Provide the (x, y) coordinate of the cell's center where the given text is located.  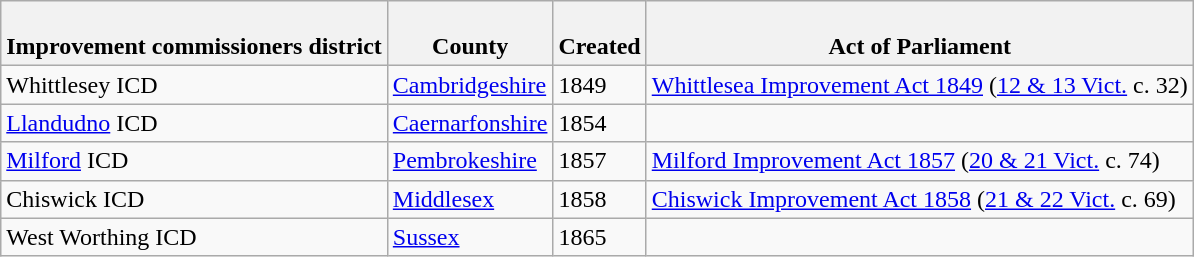
1865 (600, 237)
Chiswick Improvement Act 1858 (21 & 22 Vict. c. 69) (920, 199)
Llandudno ICD (194, 123)
Cambridgeshire (470, 85)
Pembrokeshire (470, 161)
Whittlesea Improvement Act 1849 (12 & 13 Vict. c. 32) (920, 85)
1858 (600, 199)
West Worthing ICD (194, 237)
Sussex (470, 237)
Act of Parliament (920, 34)
Caernarfonshire (470, 123)
County (470, 34)
Milford ICD (194, 161)
Whittlesey ICD (194, 85)
1857 (600, 161)
1854 (600, 123)
Created (600, 34)
Middlesex (470, 199)
1849 (600, 85)
Chiswick ICD (194, 199)
Milford Improvement Act 1857 (20 & 21 Vict. c. 74) (920, 161)
Improvement commissioners district (194, 34)
